Identify which cell holds the provided text, then report its [x, y] central coordinate. 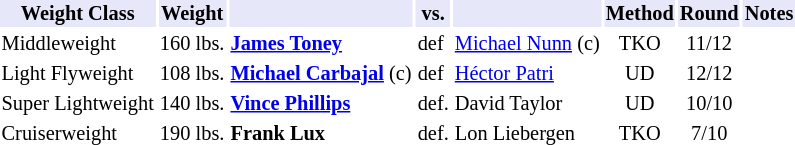
Vince Phillips [321, 104]
Notes [769, 14]
10/10 [709, 104]
Method [640, 14]
Weight [192, 14]
108 lbs. [192, 74]
Héctor Patri [527, 74]
Light Flyweight [78, 74]
James Toney [321, 44]
TKO [640, 44]
vs. [433, 14]
Michael Nunn (c) [527, 44]
Weight Class [78, 14]
Super Lightweight [78, 104]
11/12 [709, 44]
12/12 [709, 74]
Round [709, 14]
Michael Carbajal (c) [321, 74]
def. [433, 104]
140 lbs. [192, 104]
David Taylor [527, 104]
160 lbs. [192, 44]
Middleweight [78, 44]
